Detect which cell encompasses the target text, then output its [X, Y] center coordinate. 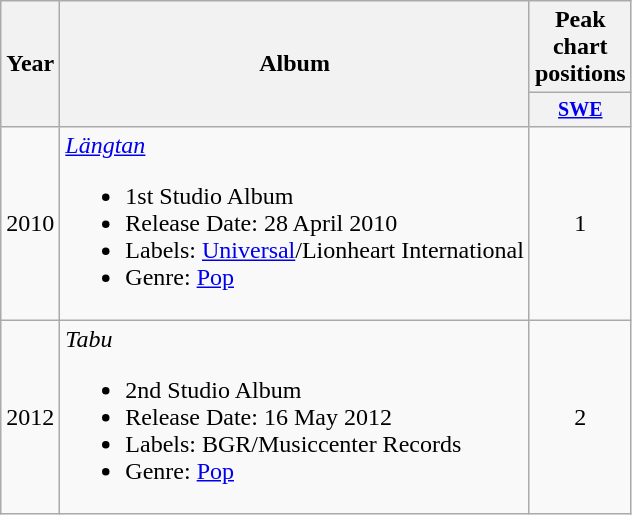
Year [30, 64]
1 [580, 223]
2010 [30, 223]
2012 [30, 417]
Tabu2nd Studio AlbumRelease Date: 16 May 2012Labels: BGR/Musiccenter RecordsGenre: Pop [295, 417]
SWE [580, 110]
Album [295, 64]
Peak chart positions [580, 47]
Längtan1st Studio AlbumRelease Date: 28 April 2010Labels: Universal/Lionheart InternationalGenre: Pop [295, 223]
2 [580, 417]
